Extract the (x, y) coordinate from the center of the cell holding the provided text.  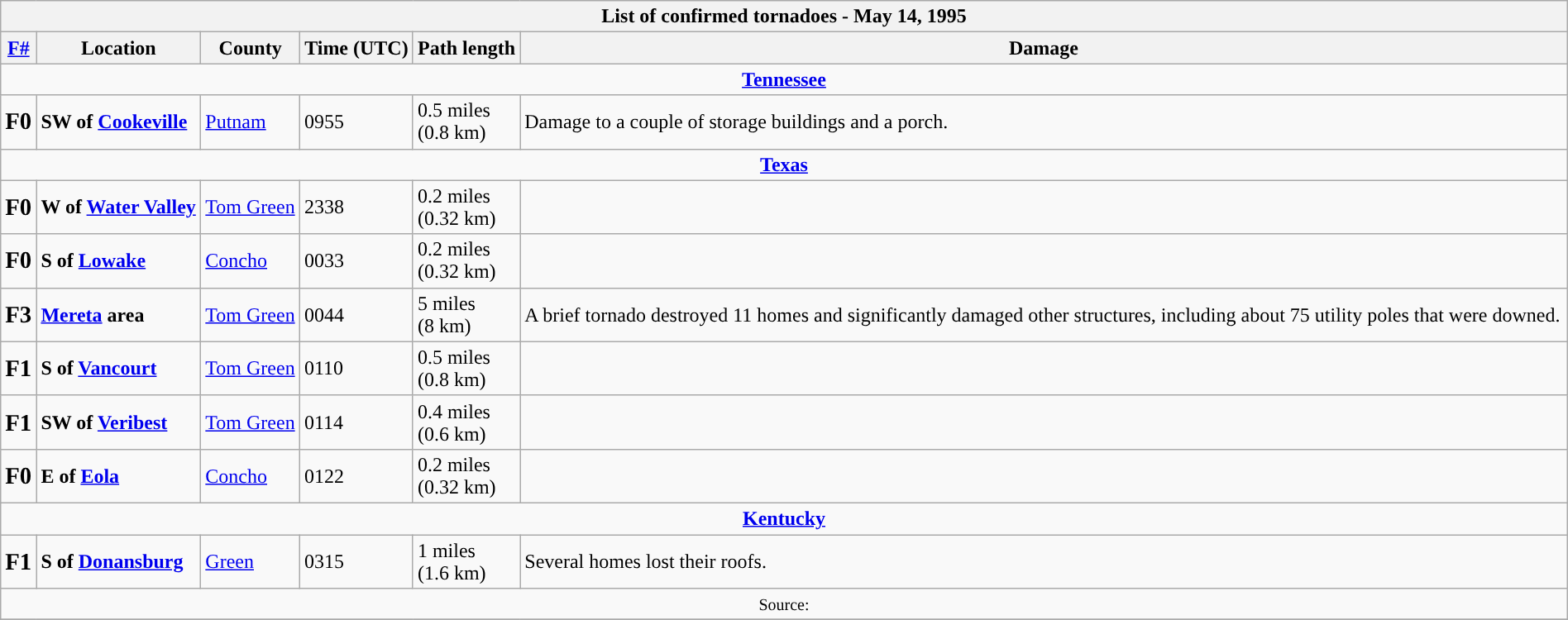
Location (119, 48)
0044 (356, 314)
S of Donansburg (119, 560)
Time (UTC) (356, 48)
Tennessee (784, 79)
0.4 miles (0.6 km) (466, 422)
Texas (784, 165)
Path length (466, 48)
0122 (356, 476)
A brief tornado destroyed 11 homes and significantly damaged other structures, including about 75 utility poles that were downed. (1044, 314)
Green (251, 560)
Damage (1044, 48)
Several homes lost their roofs. (1044, 560)
2338 (356, 207)
SW of Cookeville (119, 122)
Source: (784, 604)
0033 (356, 261)
List of confirmed tornadoes - May 14, 1995 (784, 17)
0114 (356, 422)
Putnam (251, 122)
F# (18, 48)
Damage to a couple of storage buildings and a porch. (1044, 122)
County (251, 48)
SW of Veribest (119, 422)
0315 (356, 560)
Kentucky (784, 518)
5 miles (8 km) (466, 314)
0955 (356, 122)
0110 (356, 369)
S of Vancourt (119, 369)
F3 (18, 314)
1 miles (1.6 km) (466, 560)
E of Eola (119, 476)
W of Water Valley (119, 207)
Mereta area (119, 314)
S of Lowake (119, 261)
